Extract the (X, Y) coordinate from the center of the cell holding the provided text.  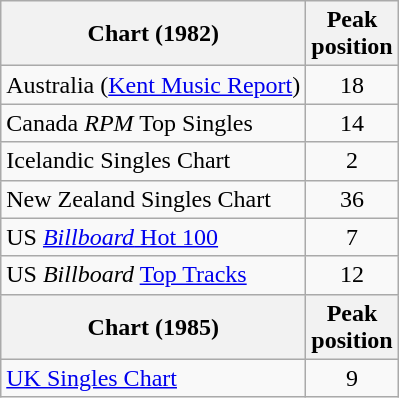
Chart (1982) (154, 34)
New Zealand Singles Chart (154, 199)
UK Singles Chart (154, 378)
Icelandic Singles Chart (154, 161)
Chart (1985) (154, 326)
Australia (Kent Music Report) (154, 85)
9 (352, 378)
14 (352, 123)
US Billboard Top Tracks (154, 275)
Canada RPM Top Singles (154, 123)
2 (352, 161)
36 (352, 199)
7 (352, 237)
18 (352, 85)
12 (352, 275)
US Billboard Hot 100 (154, 237)
